Return (X, Y) of the center of cell containing provided text 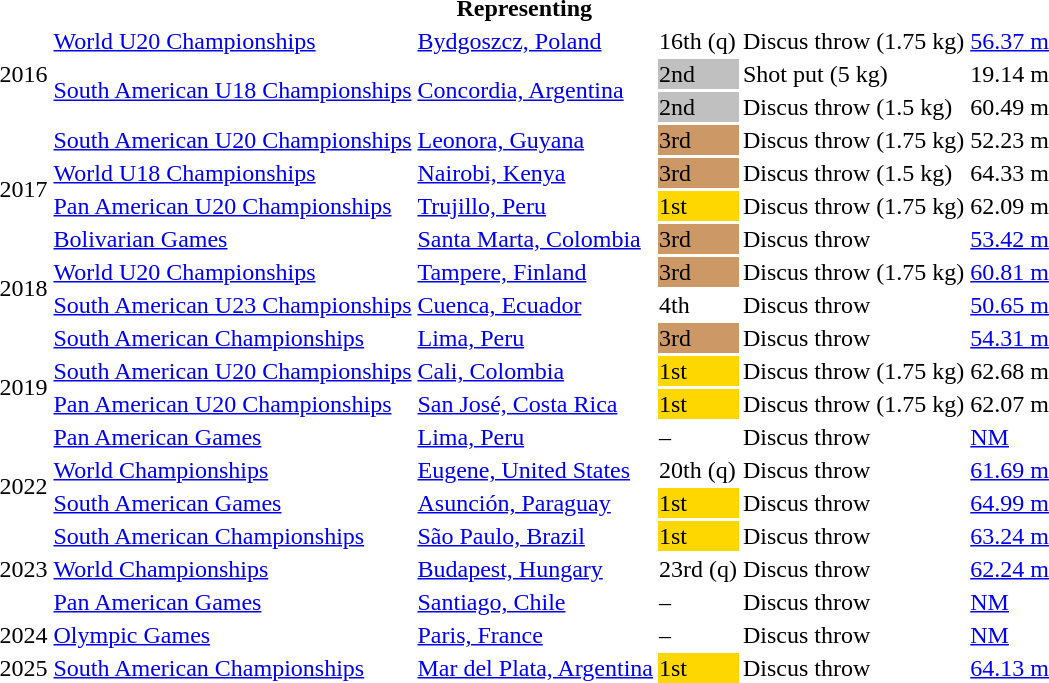
Bydgoszcz, Poland (535, 41)
Tampere, Finland (535, 272)
20th (q) (698, 470)
South American U23 Championships (232, 305)
Budapest, Hungary (535, 569)
San José, Costa Rica (535, 404)
South American U18 Championships (232, 90)
Trujillo, Peru (535, 206)
16th (q) (698, 41)
23rd (q) (698, 569)
World U18 Championships (232, 173)
Cuenca, Ecuador (535, 305)
Asunción, Paraguay (535, 503)
São Paulo, Brazil (535, 536)
Olympic Games (232, 635)
Paris, France (535, 635)
Bolivarian Games (232, 239)
Leonora, Guyana (535, 140)
Santiago, Chile (535, 602)
Eugene, United States (535, 470)
Nairobi, Kenya (535, 173)
Shot put (5 kg) (853, 74)
Mar del Plata, Argentina (535, 668)
Santa Marta, Colombia (535, 239)
South American Games (232, 503)
4th (698, 305)
Cali, Colombia (535, 371)
Concordia, Argentina (535, 90)
